Scan for the cell matching the given text and deliver its [X, Y] coordinate at center. 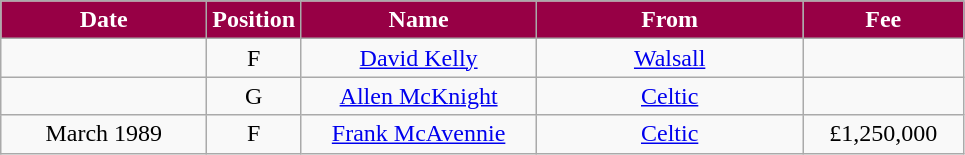
Position [254, 20]
David Kelly [419, 58]
From [670, 20]
Fee [884, 20]
G [254, 96]
Allen McKnight [419, 96]
Date [104, 20]
Walsall [670, 58]
March 1989 [104, 134]
£1,250,000 [884, 134]
Frank McAvennie [419, 134]
Name [419, 20]
